Extract the (x, y) coordinate from the center of the cell holding the provided text.  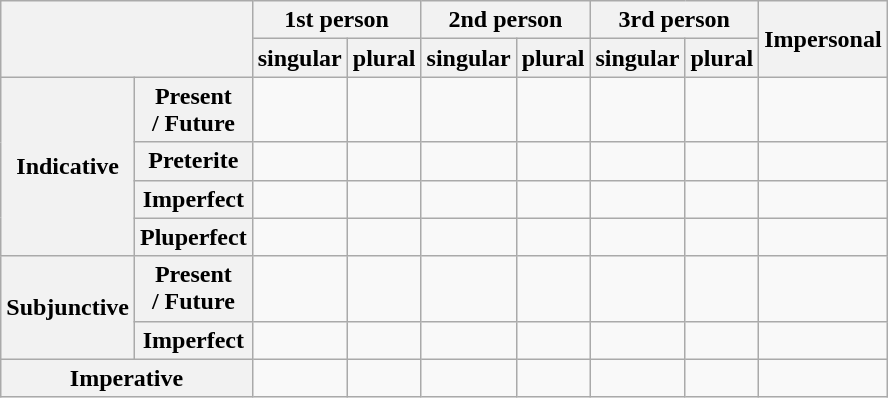
Pluperfect (194, 237)
Impersonal (823, 39)
Preterite (194, 161)
Indicative (68, 166)
1st person (336, 20)
Subjunctive (68, 308)
2nd person (506, 20)
Imperative (126, 378)
3rd person (674, 20)
